Find where the given text appears and provide that cell's center as (X, Y) coordinate. 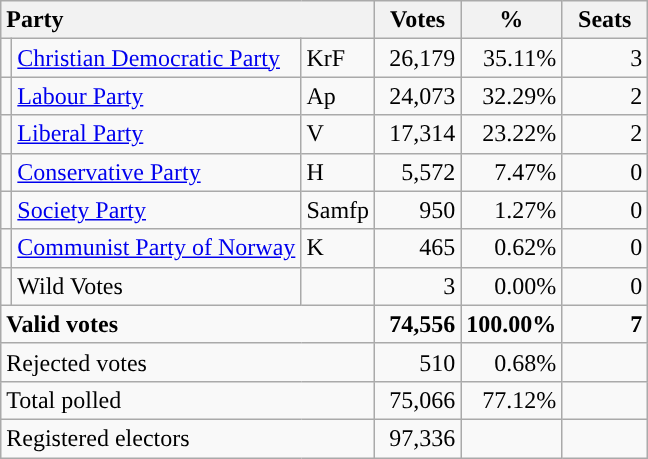
Communist Party of Norway (156, 248)
75,066 (418, 400)
Registered electors (188, 438)
74,556 (418, 324)
V (338, 134)
% (512, 20)
5,572 (418, 172)
100.00% (512, 324)
35.11% (512, 58)
Total polled (188, 400)
0.68% (512, 362)
KrF (338, 58)
Conservative Party (156, 172)
Ap (338, 96)
Wild Votes (156, 286)
32.29% (512, 96)
H (338, 172)
24,073 (418, 96)
Samfp (338, 210)
Valid votes (188, 324)
17,314 (418, 134)
Society Party (156, 210)
465 (418, 248)
510 (418, 362)
77.12% (512, 400)
26,179 (418, 58)
Christian Democratic Party (156, 58)
7.47% (512, 172)
Liberal Party (156, 134)
Labour Party (156, 96)
23.22% (512, 134)
K (338, 248)
7 (605, 324)
0.62% (512, 248)
Rejected votes (188, 362)
97,336 (418, 438)
Party (188, 20)
1.27% (512, 210)
0.00% (512, 286)
Votes (418, 20)
Seats (605, 20)
950 (418, 210)
